From the cell containing the given text, extract its center point as [X, Y] coordinate. 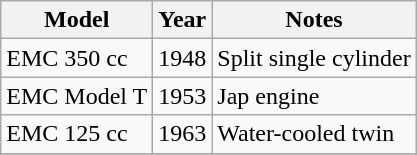
EMC 125 cc [77, 134]
Water-cooled twin [314, 134]
EMC Model T [77, 96]
Jap engine [314, 96]
1963 [182, 134]
Year [182, 20]
EMC 350 cc [77, 58]
Split single cylinder [314, 58]
Notes [314, 20]
Model [77, 20]
1953 [182, 96]
1948 [182, 58]
